Provide the (x, y) coordinate of the cell's center where the given text is located.  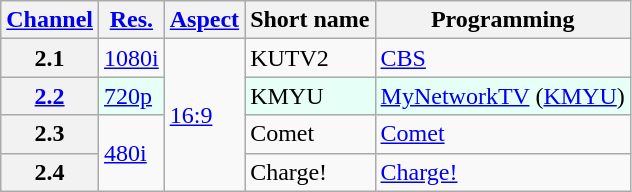
480i (132, 153)
Short name (310, 20)
MyNetworkTV (KMYU) (502, 96)
1080i (132, 58)
2.2 (50, 96)
Programming (502, 20)
Channel (50, 20)
KMYU (310, 96)
KUTV2 (310, 58)
16:9 (204, 115)
Aspect (204, 20)
2.3 (50, 134)
Res. (132, 20)
2.1 (50, 58)
720p (132, 96)
CBS (502, 58)
2.4 (50, 172)
